Pinpoint the cell where the given text exists, returning its [X, Y] midpoint coordinate. 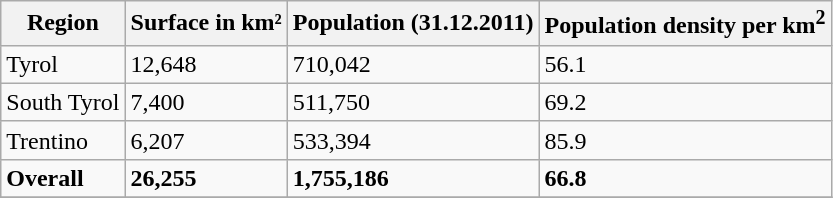
Population (31.12.2011) [413, 24]
7,400 [206, 102]
Trentino [63, 140]
Region [63, 24]
Surface in km² [206, 24]
1,755,186 [413, 178]
85.9 [685, 140]
511,750 [413, 102]
Population density per km2 [685, 24]
South Tyrol [63, 102]
6,207 [206, 140]
533,394 [413, 140]
56.1 [685, 64]
26,255 [206, 178]
66.8 [685, 178]
Tyrol [63, 64]
710,042 [413, 64]
Overall [63, 178]
69.2 [685, 102]
12,648 [206, 64]
